Extract the [X, Y] coordinate from the center of the cell holding the provided text.  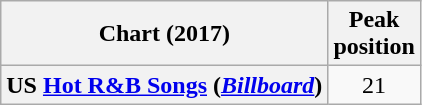
Peakposition [374, 34]
US Hot R&B Songs (Billboard) [164, 85]
Chart (2017) [164, 34]
21 [374, 85]
